Output the (X, Y) coordinate of the center of the cell containing the given text.  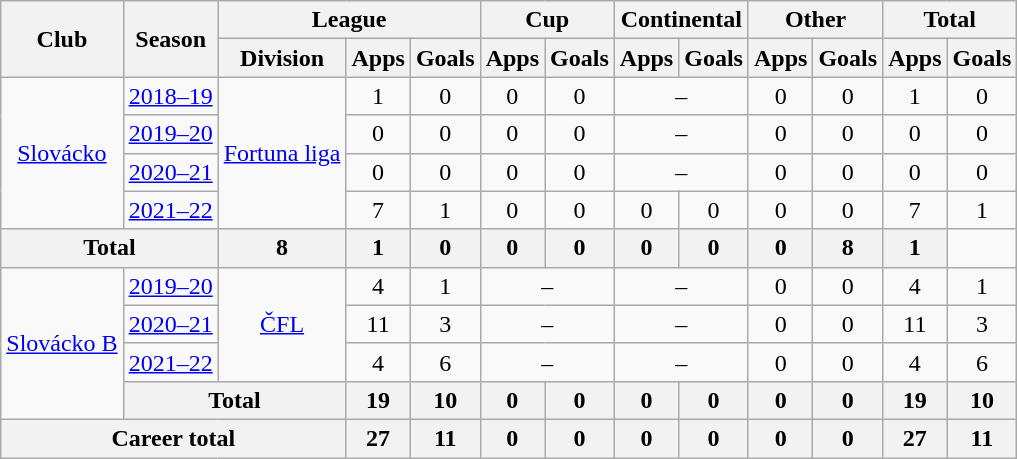
Fortuna liga (282, 153)
League (349, 20)
Division (282, 58)
Other (815, 20)
Career total (174, 438)
Cup (547, 20)
Season (170, 39)
Continental (681, 20)
Club (62, 39)
ČFL (282, 324)
2018–19 (170, 96)
Slovácko B (62, 343)
Slovácko (62, 153)
